Locate the cell with the specified text and output its [x, y] center coordinate. 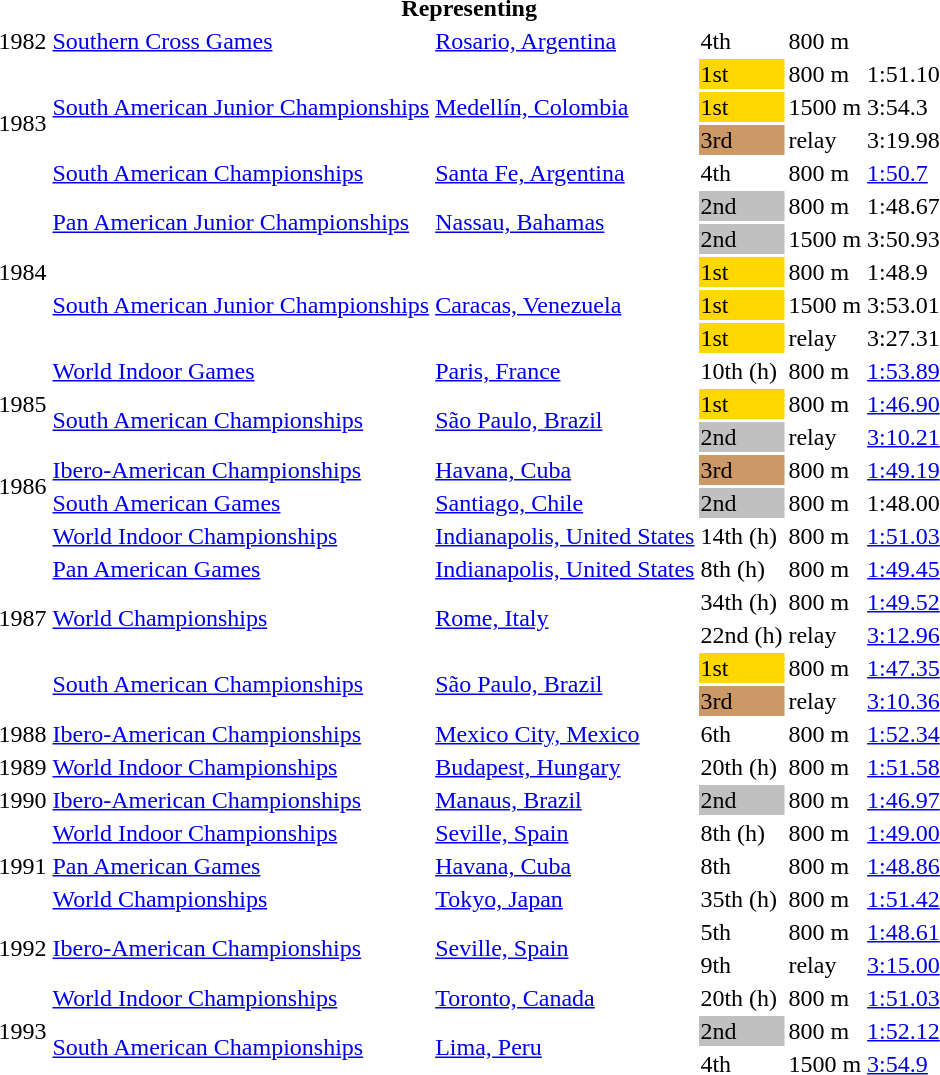
8th [742, 866]
Manaus, Brazil [565, 800]
34th (h) [742, 602]
5th [742, 932]
Pan American Junior Championships [241, 222]
10th (h) [742, 371]
6th [742, 734]
Santa Fe, Argentina [565, 173]
Mexico City, Mexico [565, 734]
Budapest, Hungary [565, 767]
Medellín, Colombia [565, 107]
World Indoor Games [241, 371]
22nd (h) [742, 635]
Rome, Italy [565, 618]
35th (h) [742, 899]
South American Games [241, 503]
Caracas, Venezuela [565, 305]
14th (h) [742, 536]
Nassau, Bahamas [565, 222]
Tokyo, Japan [565, 899]
Rosario, Argentina [565, 41]
Santiago, Chile [565, 503]
Paris, France [565, 371]
9th [742, 965]
Southern Cross Games [241, 41]
Toronto, Canada [565, 998]
